Locate the cell with the specified text and output its [X, Y] center coordinate. 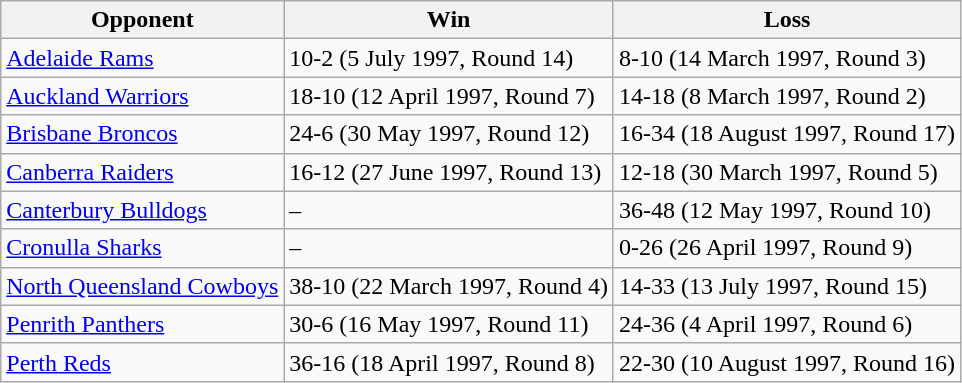
38-10 (22 March 1997, Round 4) [449, 286]
0-26 (26 April 1997, Round 9) [786, 248]
18-10 (12 April 1997, Round 7) [449, 96]
Brisbane Broncos [142, 134]
8-10 (14 March 1997, Round 3) [786, 58]
16-12 (27 June 1997, Round 13) [449, 172]
Win [449, 20]
10-2 (5 July 1997, Round 14) [449, 58]
Canterbury Bulldogs [142, 210]
Opponent [142, 20]
Perth Reds [142, 362]
Loss [786, 20]
36-48 (12 May 1997, Round 10) [786, 210]
North Queensland Cowboys [142, 286]
Penrith Panthers [142, 324]
Cronulla Sharks [142, 248]
24-36 (4 April 1997, Round 6) [786, 324]
Adelaide Rams [142, 58]
12-18 (30 March 1997, Round 5) [786, 172]
Canberra Raiders [142, 172]
14-33 (13 July 1997, Round 15) [786, 286]
36-16 (18 April 1997, Round 8) [449, 362]
Auckland Warriors [142, 96]
14-18 (8 March 1997, Round 2) [786, 96]
24-6 (30 May 1997, Round 12) [449, 134]
16-34 (18 August 1997, Round 17) [786, 134]
30-6 (16 May 1997, Round 11) [449, 324]
22-30 (10 August 1997, Round 16) [786, 362]
